Return (X, Y) of the center of cell containing provided text 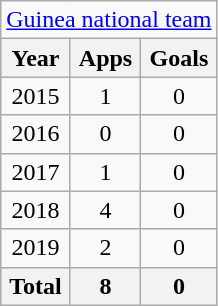
Year (36, 58)
2 (105, 248)
Goals (179, 58)
Apps (105, 58)
4 (105, 210)
2016 (36, 134)
Total (36, 286)
2018 (36, 210)
2017 (36, 172)
8 (105, 286)
2019 (36, 248)
2015 (36, 96)
Guinea national team (109, 20)
